Detect which cell encompasses the target text, then output its [x, y] center coordinate. 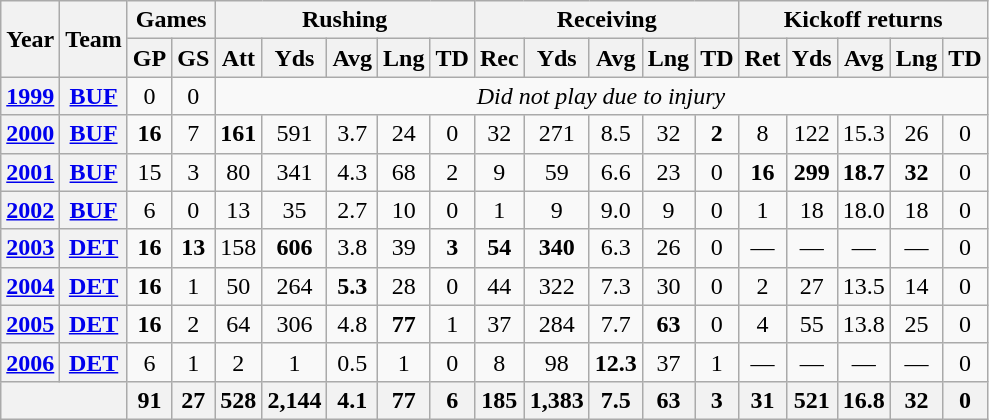
299 [812, 172]
15.3 [864, 134]
Team [94, 39]
GS [194, 58]
1999 [30, 96]
9.0 [616, 210]
18.7 [864, 172]
44 [499, 286]
3.8 [352, 248]
4.8 [352, 324]
30 [668, 286]
31 [762, 400]
4.3 [352, 172]
39 [404, 248]
6.6 [616, 172]
GP [149, 58]
3.7 [352, 134]
Receiving [606, 20]
35 [294, 210]
10 [404, 210]
25 [916, 324]
68 [404, 172]
158 [238, 248]
14 [916, 286]
4.1 [352, 400]
18.0 [864, 210]
12.3 [616, 362]
59 [556, 172]
2006 [30, 362]
2,144 [294, 400]
13.5 [864, 286]
98 [556, 362]
23 [668, 172]
591 [294, 134]
54 [499, 248]
322 [556, 286]
0.5 [352, 362]
Year [30, 39]
16.8 [864, 400]
Kickoff returns [863, 20]
1,383 [556, 400]
7.3 [616, 286]
161 [238, 134]
Did not play due to injury [601, 96]
2000 [30, 134]
13.8 [864, 324]
24 [404, 134]
271 [556, 134]
Ret [762, 58]
28 [404, 286]
8.5 [616, 134]
15 [149, 172]
2.7 [352, 210]
2001 [30, 172]
341 [294, 172]
6.3 [616, 248]
2002 [30, 210]
64 [238, 324]
7.7 [616, 324]
4 [762, 324]
91 [149, 400]
Att [238, 58]
528 [238, 400]
521 [812, 400]
Rushing [345, 20]
2004 [30, 286]
Games [170, 20]
50 [238, 286]
2005 [30, 324]
606 [294, 248]
340 [556, 248]
7 [194, 134]
5.3 [352, 286]
122 [812, 134]
80 [238, 172]
2003 [30, 248]
185 [499, 400]
284 [556, 324]
7.5 [616, 400]
264 [294, 286]
Rec [499, 58]
306 [294, 324]
55 [812, 324]
